Determine the (X, Y) coordinate at the center of the cell enclosing the given text.  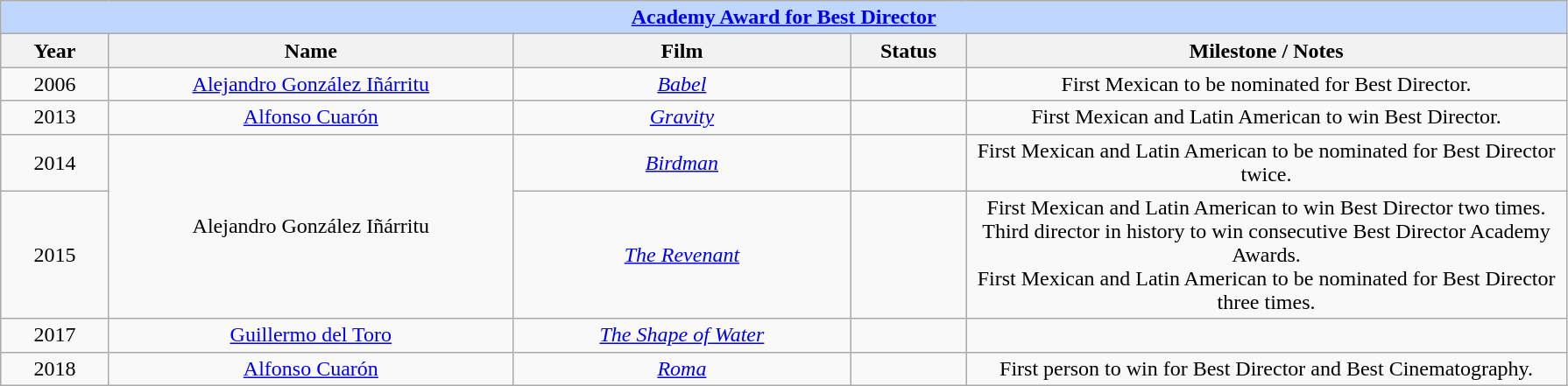
2006 (55, 84)
2013 (55, 117)
Gravity (682, 117)
First Mexican to be nominated for Best Director. (1266, 84)
First Mexican and Latin American to win Best Director. (1266, 117)
2017 (55, 335)
Milestone / Notes (1266, 51)
Guillermo del Toro (310, 335)
Name (310, 51)
Film (682, 51)
Birdman (682, 163)
Academy Award for Best Director (784, 18)
The Shape of Water (682, 335)
Year (55, 51)
First Mexican and Latin American to be nominated for Best Director twice. (1266, 163)
The Revenant (682, 255)
2015 (55, 255)
2014 (55, 163)
2018 (55, 368)
Status (908, 51)
First person to win for Best Director and Best Cinematography. (1266, 368)
Babel (682, 84)
Roma (682, 368)
